Locate the cell with the specified text and output its (x, y) center coordinate. 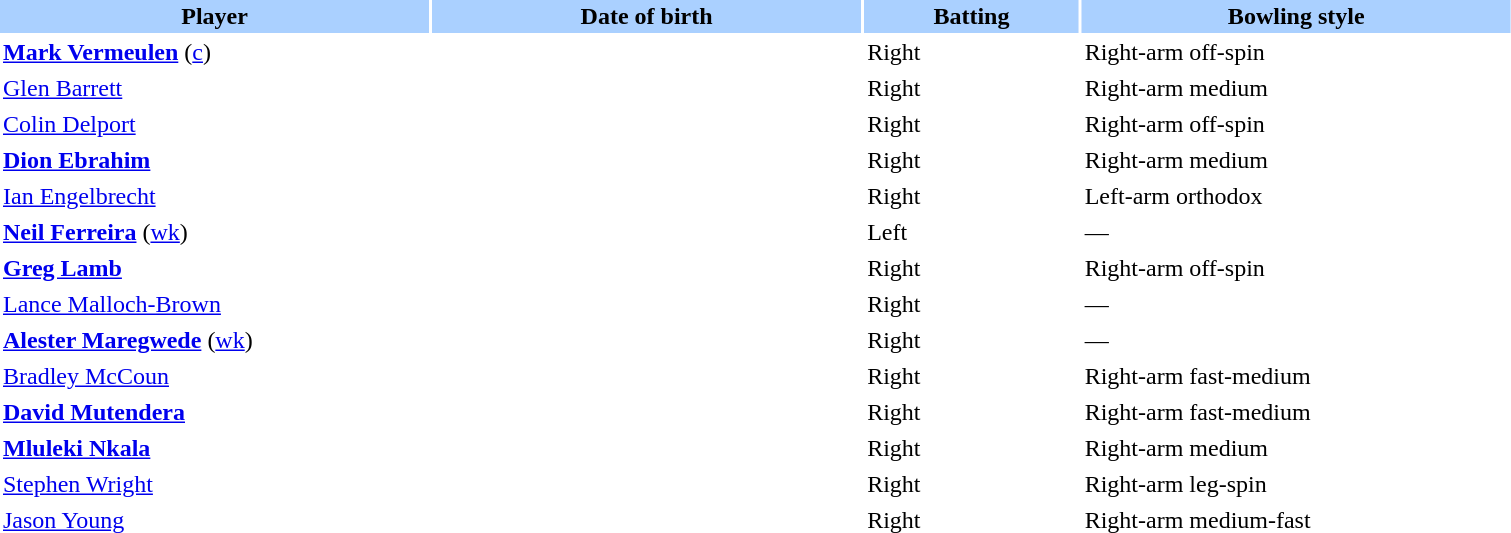
Stephen Wright (214, 484)
Mluleki Nkala (214, 448)
Bowling style (1296, 16)
Mark Vermeulen (c) (214, 52)
Glen Barrett (214, 88)
Right-arm leg-spin (1296, 484)
Left (972, 232)
Player (214, 16)
Dion Ebrahim (214, 160)
Date of birth (646, 16)
Ian Engelbrecht (214, 196)
Bradley McCoun (214, 376)
Greg Lamb (214, 268)
Batting (972, 16)
David Mutendera (214, 412)
Left-arm orthodox (1296, 196)
Lance Malloch-Brown (214, 304)
Alester Maregwede (wk) (214, 340)
Neil Ferreira (wk) (214, 232)
Colin Delport (214, 124)
